Return [X, Y] of the center of cell containing provided text 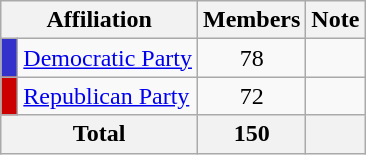
150 [251, 134]
Republican Party [108, 96]
78 [251, 58]
Affiliation [100, 20]
Members [251, 20]
Note [336, 20]
72 [251, 96]
Total [100, 134]
Democratic Party [108, 58]
